Return the (x, y) coordinate for the center point of the cell that contains the specified text.  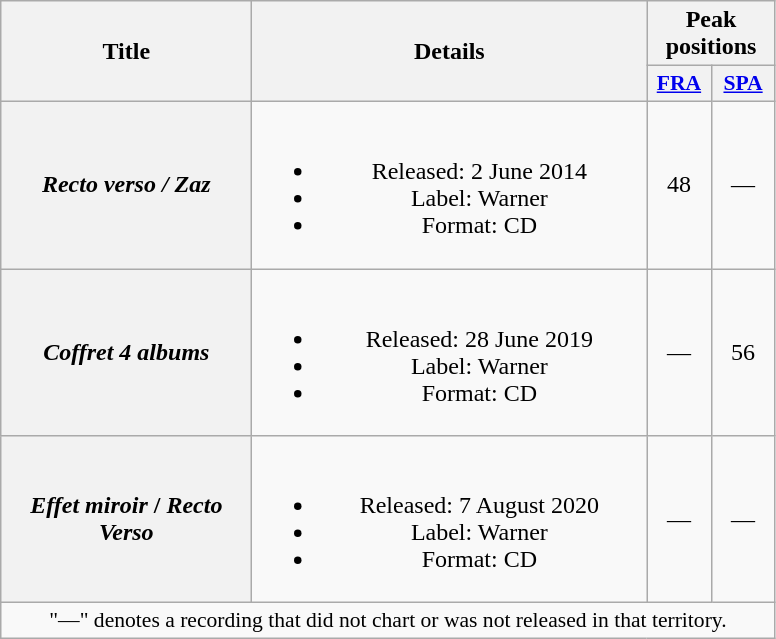
"—" denotes a recording that did not chart or was not released in that territory. (388, 621)
SPA (743, 84)
48 (679, 184)
Title (126, 52)
56 (743, 352)
Details (450, 52)
Released: 28 June 2019Label: WarnerFormat: CD (450, 352)
Released: 7 August 2020Label: WarnerFormat: CD (450, 520)
Recto verso / Zaz (126, 184)
FRA (679, 84)
Peak positions (711, 34)
Released: 2 June 2014Label: WarnerFormat: CD (450, 184)
Coffret 4 albums (126, 352)
Effet miroir / Recto Verso (126, 520)
